Extract the (X, Y) coordinate from the center of the cell holding the provided text.  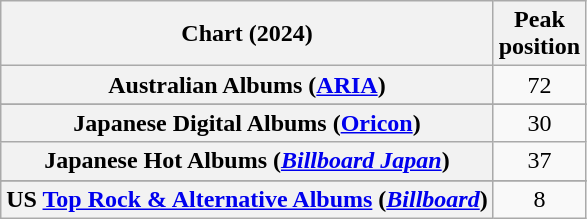
Chart (2024) (247, 34)
Peakposition (539, 34)
Japanese Hot Albums (Billboard Japan) (247, 161)
8 (539, 199)
30 (539, 123)
Australian Albums (ARIA) (247, 85)
37 (539, 161)
72 (539, 85)
US Top Rock & Alternative Albums (Billboard) (247, 199)
Japanese Digital Albums (Oricon) (247, 123)
